Provide the [X, Y] coordinate of the cell's center where the given text is located.  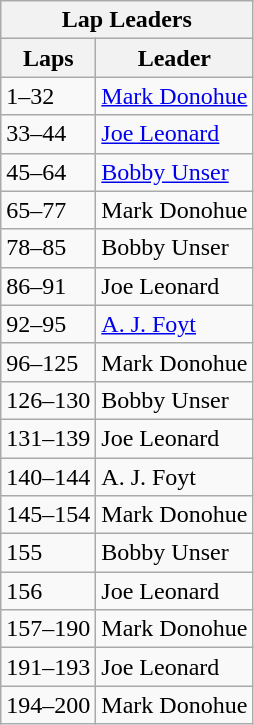
1–32 [48, 96]
145–154 [48, 515]
155 [48, 553]
Laps [48, 58]
Lap Leaders [127, 20]
92–95 [48, 324]
Leader [174, 58]
86–91 [48, 286]
78–85 [48, 248]
131–139 [48, 438]
33–44 [48, 134]
65–77 [48, 210]
96–125 [48, 362]
126–130 [48, 400]
156 [48, 591]
157–190 [48, 629]
140–144 [48, 477]
191–193 [48, 667]
45–64 [48, 172]
194–200 [48, 705]
